Locate the cell with the specified text and output its [X, Y] center coordinate. 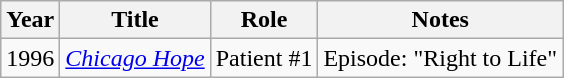
Role [264, 20]
Patient #1 [264, 58]
1996 [30, 58]
Chicago Hope [135, 58]
Year [30, 20]
Episode: "Right to Life" [440, 58]
Notes [440, 20]
Title [135, 20]
